Identify which cell holds the provided text, then report its (X, Y) central coordinate. 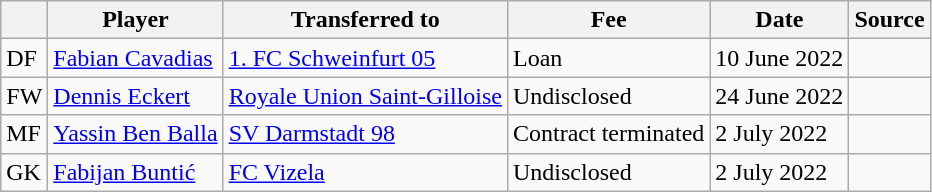
FW (24, 96)
Date (780, 20)
MF (24, 134)
Fee (608, 20)
Royale Union Saint-Gilloise (365, 96)
FC Vizela (365, 172)
1. FC Schweinfurt 05 (365, 58)
Source (890, 20)
SV Darmstadt 98 (365, 134)
Fabian Cavadias (136, 58)
Loan (608, 58)
Contract terminated (608, 134)
Fabijan Buntić (136, 172)
Player (136, 20)
Yassin Ben Balla (136, 134)
GK (24, 172)
24 June 2022 (780, 96)
Dennis Eckert (136, 96)
Transferred to (365, 20)
10 June 2022 (780, 58)
DF (24, 58)
